Search for the cell housing the specified text and yield its [x, y] center coordinate. 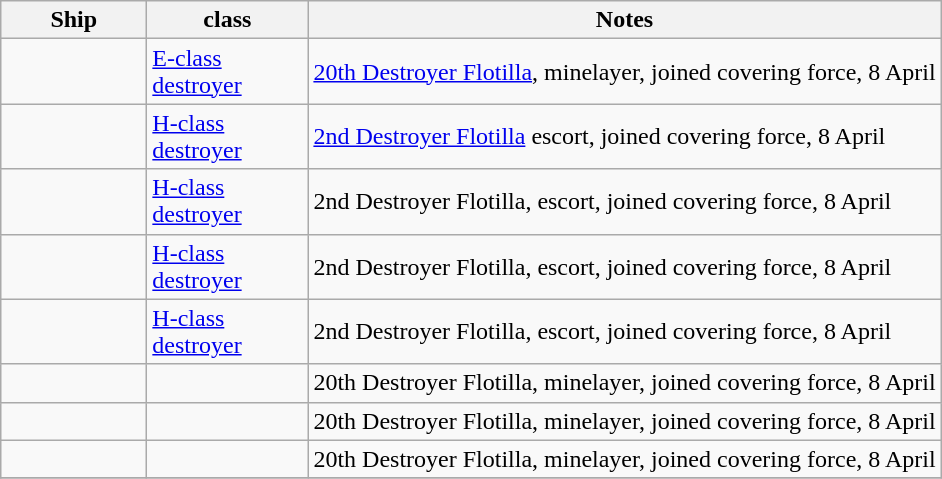
Notes [624, 20]
E-class destroyer [228, 72]
Ship [74, 20]
class [228, 20]
2nd Destroyer Flotilla escort, joined covering force, 8 April [624, 136]
